Find where the given text appears and provide that cell's center as (X, Y) coordinate. 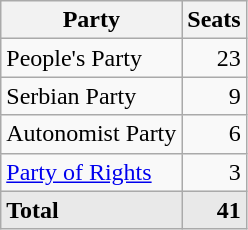
Party (92, 20)
People's Party (92, 58)
Total (92, 210)
Seats (214, 20)
9 (214, 96)
Serbian Party (92, 96)
41 (214, 210)
3 (214, 172)
Party of Rights (92, 172)
Autonomist Party (92, 134)
23 (214, 58)
6 (214, 134)
